Return (x, y) of the center of cell containing provided text 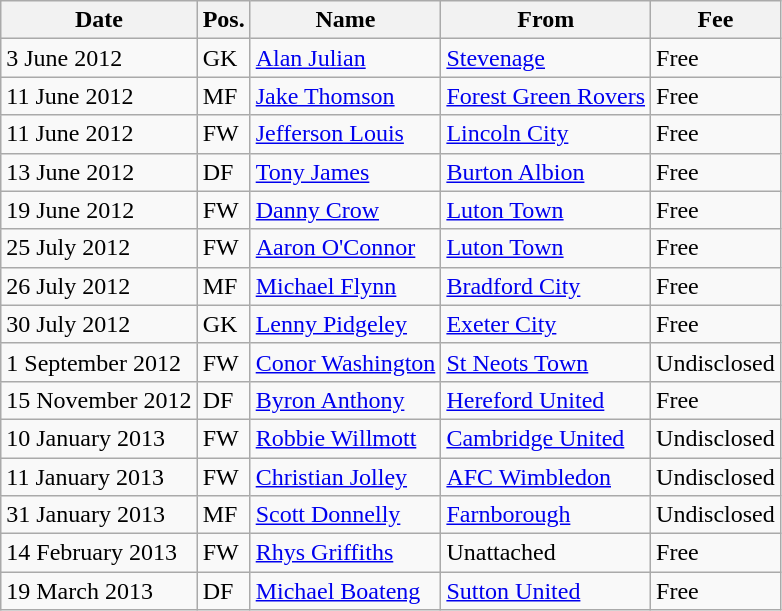
Lincoln City (546, 134)
3 June 2012 (99, 58)
Cambridge United (546, 438)
Name (346, 20)
Lenny Pidgeley (346, 324)
St Neots Town (546, 362)
Aaron O'Connor (346, 248)
Danny Crow (346, 210)
Sutton United (546, 591)
25 July 2012 (99, 248)
Pos. (224, 20)
30 July 2012 (99, 324)
Jake Thomson (346, 96)
19 March 2013 (99, 591)
Bradford City (546, 286)
Jefferson Louis (346, 134)
Unattached (546, 553)
Christian Jolley (346, 477)
Fee (716, 20)
Robbie Willmott (346, 438)
Farnborough (546, 515)
From (546, 20)
Alan Julian (346, 58)
19 June 2012 (99, 210)
Michael Boateng (346, 591)
Rhys Griffiths (346, 553)
14 February 2013 (99, 553)
15 November 2012 (99, 400)
Scott Donnelly (346, 515)
Stevenage (546, 58)
Burton Albion (546, 172)
10 January 2013 (99, 438)
1 September 2012 (99, 362)
Byron Anthony (346, 400)
26 July 2012 (99, 286)
Michael Flynn (346, 286)
31 January 2013 (99, 515)
AFC Wimbledon (546, 477)
Exeter City (546, 324)
Hereford United (546, 400)
11 January 2013 (99, 477)
Forest Green Rovers (546, 96)
13 June 2012 (99, 172)
Conor Washington (346, 362)
Tony James (346, 172)
Date (99, 20)
